Return [X, Y] of the center of cell containing provided text 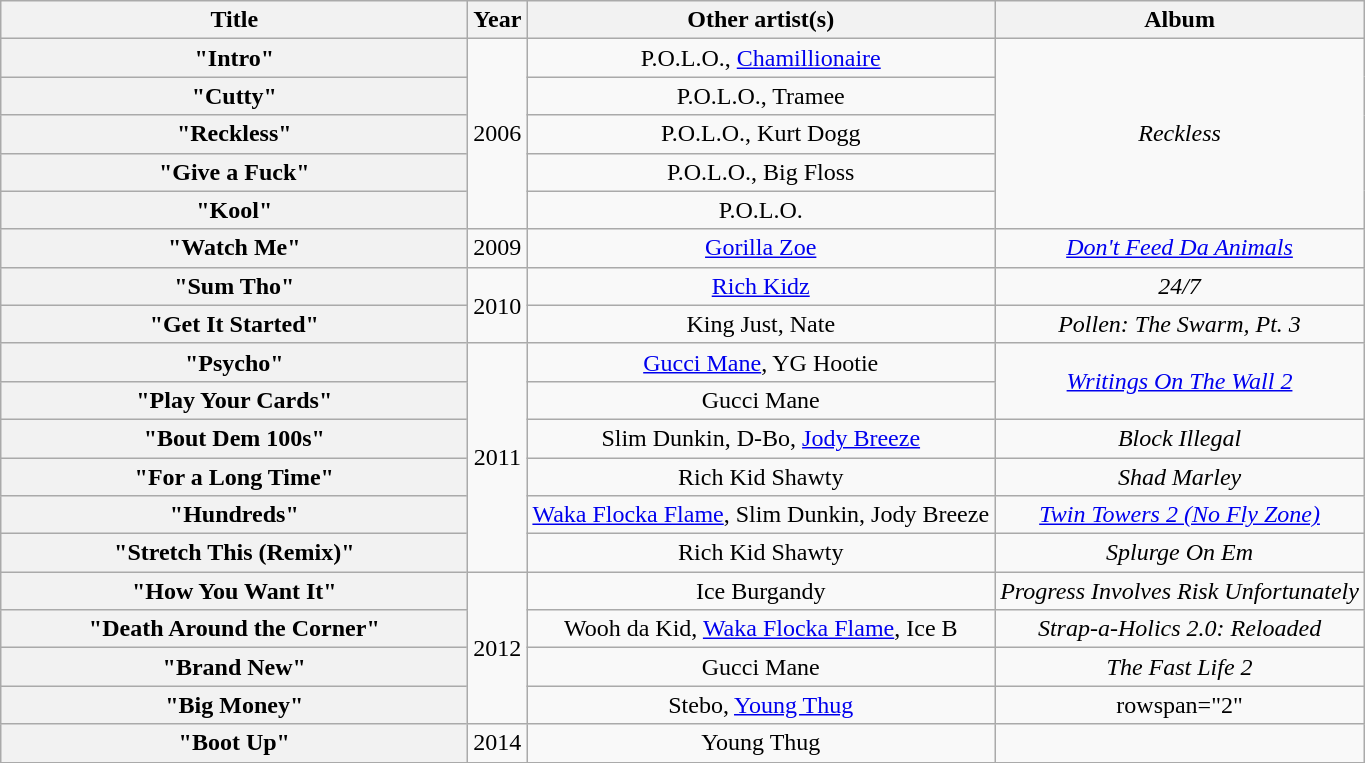
"Reckless" [234, 134]
P.O.L.O., Kurt Dogg [761, 134]
2009 [498, 248]
"Get It Started" [234, 324]
"Bout Dem 100s" [234, 438]
Writings On The Wall 2 [1180, 381]
Gorilla Zoe [761, 248]
"Give a Fuck" [234, 172]
"How You Want It" [234, 591]
Rich Kidz [761, 286]
"Stretch This (Remix)" [234, 553]
"Intro" [234, 58]
Don't Feed Da Animals [1180, 248]
P.O.L.O., Tramee [761, 96]
Strap-a-Holics 2.0: Reloaded [1180, 629]
"Death Around the Corner" [234, 629]
Gucci Mane, YG Hootie [761, 362]
Year [498, 20]
Shad Marley [1180, 477]
2006 [498, 134]
2011 [498, 457]
"Big Money" [234, 705]
Stebo, Young Thug [761, 705]
King Just, Nate [761, 324]
2010 [498, 305]
Young Thug [761, 743]
"Play Your Cards" [234, 400]
"Psycho" [234, 362]
"Boot Up" [234, 743]
"Sum Tho" [234, 286]
"Watch Me" [234, 248]
"Hundreds" [234, 515]
Twin Towers 2 (No Fly Zone) [1180, 515]
2012 [498, 648]
Pollen: The Swarm, Pt. 3 [1180, 324]
Waka Flocka Flame, Slim Dunkin, Jody Breeze [761, 515]
"Brand New" [234, 667]
Progress Involves Risk Unfortunately [1180, 591]
Title [234, 20]
"Cutty" [234, 96]
P.O.L.O., Chamillionaire [761, 58]
Album [1180, 20]
P.O.L.O., Big Floss [761, 172]
Slim Dunkin, D-Bo, Jody Breeze [761, 438]
Splurge On Em [1180, 553]
Ice Burgandy [761, 591]
P.O.L.O. [761, 210]
Other artist(s) [761, 20]
"For a Long Time" [234, 477]
Block Illegal [1180, 438]
24/7 [1180, 286]
2014 [498, 743]
The Fast Life 2 [1180, 667]
rowspan="2" [1180, 705]
"Kool" [234, 210]
Reckless [1180, 134]
Wooh da Kid, Waka Flocka Flame, Ice B [761, 629]
